Capture the cell that displays the provided text and extract its (X, Y) central coordinate. 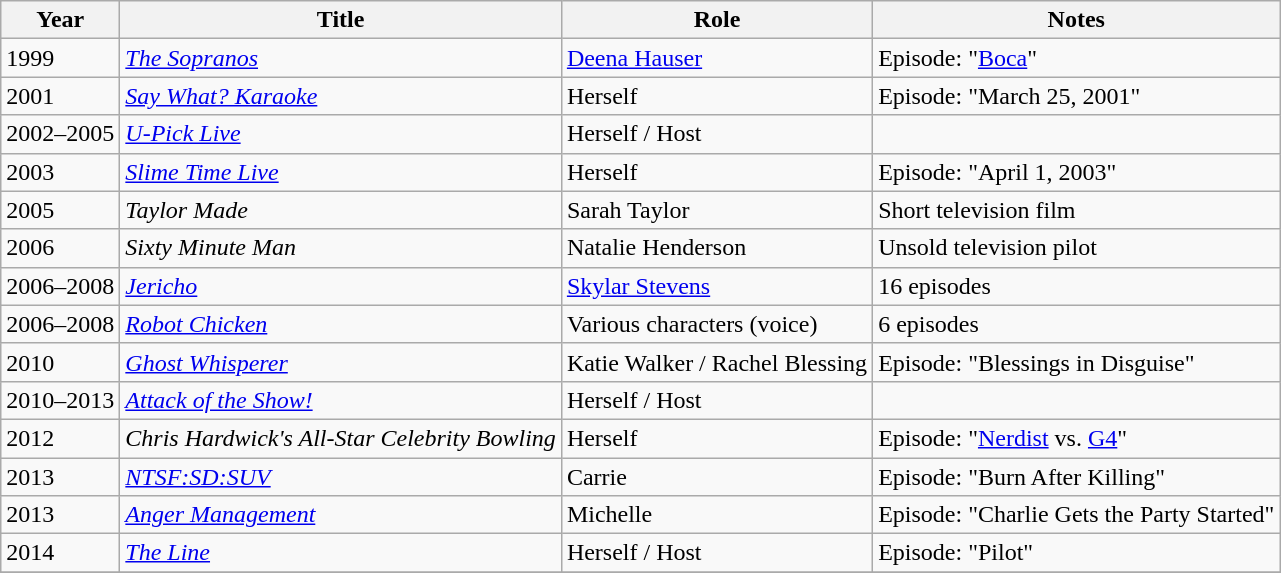
Michelle (716, 515)
Short television film (1076, 210)
Episode: "March 25, 2001" (1076, 96)
Role (716, 20)
2012 (60, 438)
Sixty Minute Man (341, 248)
Attack of the Show! (341, 400)
Episode: "Charlie Gets the Party Started" (1076, 515)
Ghost Whisperer (341, 362)
Skylar Stevens (716, 286)
Episode: "Boca" (1076, 58)
U-Pick Live (341, 134)
2010 (60, 362)
Deena Hauser (716, 58)
2010–2013 (60, 400)
Jericho (341, 286)
2003 (60, 172)
Slime Time Live (341, 172)
Robot Chicken (341, 324)
2014 (60, 553)
2001 (60, 96)
Episode: "Blessings in Disguise" (1076, 362)
Year (60, 20)
Sarah Taylor (716, 210)
16 episodes (1076, 286)
Unsold television pilot (1076, 248)
Taylor Made (341, 210)
Notes (1076, 20)
NTSF:SD:SUV (341, 477)
The Line (341, 553)
Title (341, 20)
Say What? Karaoke (341, 96)
Episode: "Burn After Killing" (1076, 477)
Natalie Henderson (716, 248)
2005 (60, 210)
2006 (60, 248)
Episode: "April 1, 2003" (1076, 172)
Chris Hardwick's All-Star Celebrity Bowling (341, 438)
Various characters (voice) (716, 324)
Carrie (716, 477)
1999 (60, 58)
6 episodes (1076, 324)
Anger Management (341, 515)
Katie Walker / Rachel Blessing (716, 362)
2002–2005 (60, 134)
Episode: "Pilot" (1076, 553)
Episode: "Nerdist vs. G4" (1076, 438)
The Sopranos (341, 58)
